Scan for the cell matching the given text and deliver its (X, Y) coordinate at center. 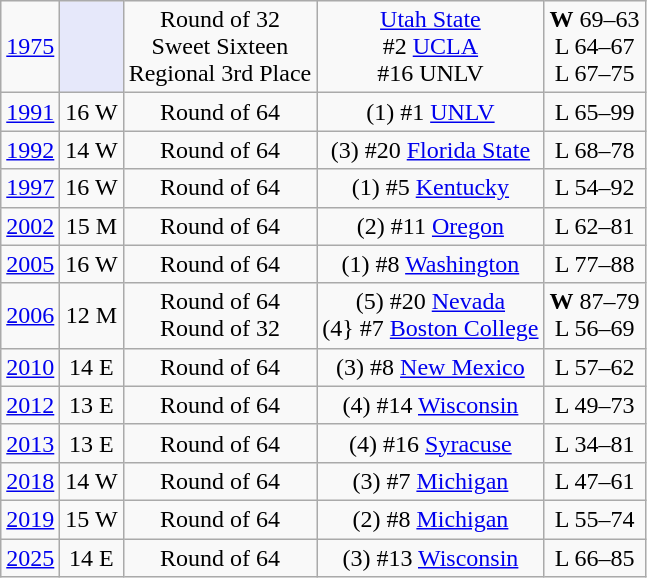
Utah State#2 UCLA#16 UNLV (430, 47)
(3) #8 New Mexico (430, 367)
(3) #13 Wisconsin (430, 557)
2010 (30, 367)
L 68–78 (594, 150)
Round of 64Round of 32 (220, 316)
(4) #16 Syracuse (430, 443)
1992 (30, 150)
L 62–81 (594, 226)
(1) #5 Kentucky (430, 188)
1991 (30, 112)
2013 (30, 443)
(1) #1 UNLV (430, 112)
L 54–92 (594, 188)
1997 (30, 188)
L 55–74 (594, 519)
L 49–73 (594, 405)
(5) #20 Nevada(4} #7 Boston College (430, 316)
2005 (30, 264)
(2) #11 Oregon (430, 226)
L 77–88 (594, 264)
2025 (30, 557)
(4) #14 Wisconsin (430, 405)
(1) #8 Washington (430, 264)
L 65–99 (594, 112)
Round of 32Sweet SixteenRegional 3rd Place (220, 47)
(3) #7 Michigan (430, 481)
2018 (30, 481)
2006 (30, 316)
L 57–62 (594, 367)
2002 (30, 226)
1975 (30, 47)
2019 (30, 519)
15 M (92, 226)
W 87–79L 56–69 (594, 316)
L 34–81 (594, 443)
(3) #20 Florida State (430, 150)
12 M (92, 316)
L 47–61 (594, 481)
15 W (92, 519)
(2) #8 Michigan (430, 519)
2012 (30, 405)
L 66–85 (594, 557)
W 69–63L 64–67L 67–75 (594, 47)
